Scan for the cell matching the given text and deliver its [x, y] coordinate at center. 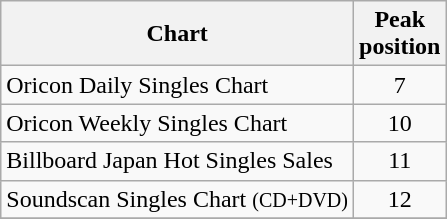
11 [400, 161]
Oricon Weekly Singles Chart [178, 123]
Chart [178, 34]
Billboard Japan Hot Singles Sales [178, 161]
7 [400, 85]
Peak position [400, 34]
10 [400, 123]
Oricon Daily Singles Chart [178, 85]
12 [400, 199]
Soundscan Singles Chart (CD+DVD) [178, 199]
